Determine the [X, Y] coordinate at the center of the cell enclosing the given text.  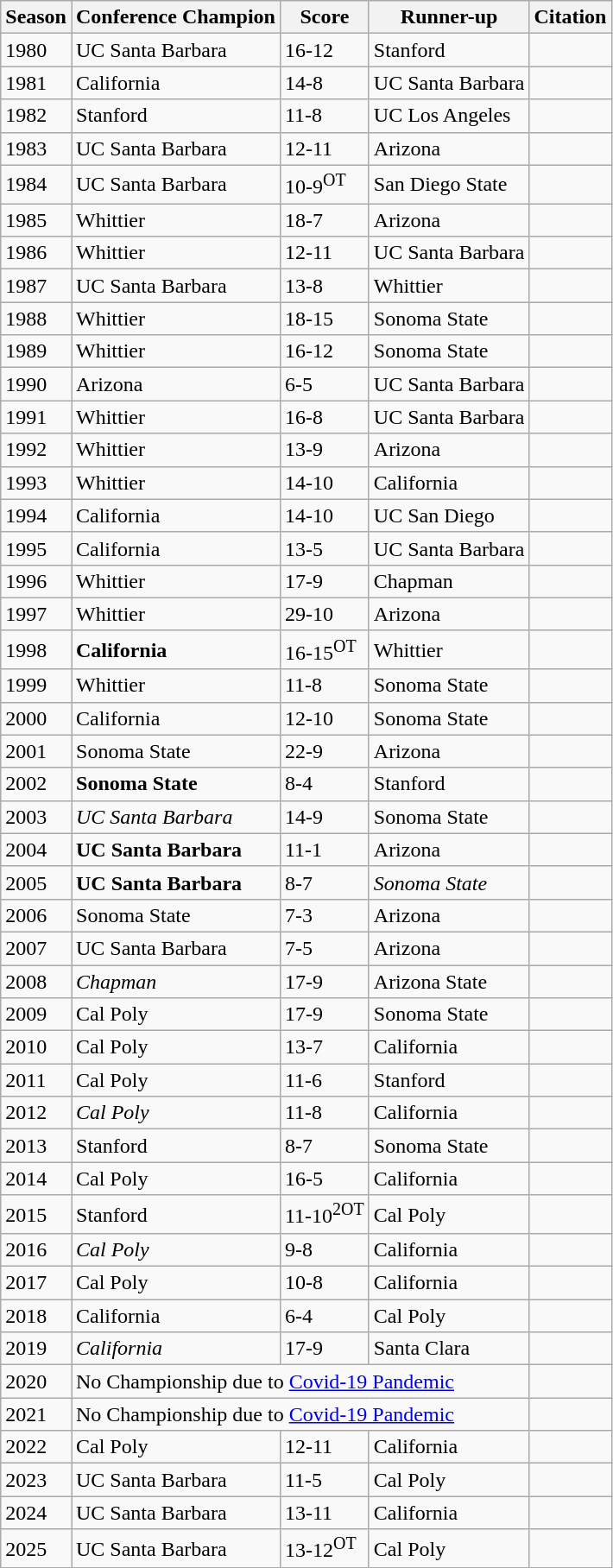
13-12OT [325, 1549]
1988 [36, 319]
1982 [36, 116]
1998 [36, 649]
13-5 [325, 548]
2011 [36, 1080]
2015 [36, 1214]
2022 [36, 1447]
2012 [36, 1113]
29-10 [325, 614]
2009 [36, 1015]
22-9 [325, 751]
2023 [36, 1480]
2024 [36, 1513]
2007 [36, 948]
1994 [36, 515]
1993 [36, 483]
Score [325, 17]
2004 [36, 850]
2021 [36, 1414]
2003 [36, 817]
2002 [36, 784]
8-4 [325, 784]
1986 [36, 253]
1980 [36, 50]
1987 [36, 286]
16-5 [325, 1179]
Season [36, 17]
16-8 [325, 417]
Conference Champion [175, 17]
1999 [36, 686]
6-4 [325, 1316]
UC San Diego [449, 515]
18-7 [325, 220]
San Diego State [449, 185]
13-9 [325, 450]
13-8 [325, 286]
18-15 [325, 319]
1983 [36, 149]
11-102OT [325, 1214]
6-5 [325, 384]
2025 [36, 1549]
2010 [36, 1047]
Citation [570, 17]
2019 [36, 1349]
2005 [36, 882]
14-8 [325, 83]
2013 [36, 1146]
14-9 [325, 817]
2018 [36, 1316]
13-11 [325, 1513]
1992 [36, 450]
1995 [36, 548]
Runner-up [449, 17]
1985 [36, 220]
9-8 [325, 1250]
1989 [36, 351]
2008 [36, 982]
2000 [36, 718]
16-15OT [325, 649]
11-1 [325, 850]
1981 [36, 83]
2001 [36, 751]
2017 [36, 1283]
1996 [36, 581]
7-3 [325, 915]
2006 [36, 915]
10-9OT [325, 185]
10-8 [325, 1283]
UC Los Angeles [449, 116]
Santa Clara [449, 1349]
1990 [36, 384]
2020 [36, 1381]
2014 [36, 1179]
Arizona State [449, 982]
1997 [36, 614]
12-10 [325, 718]
11-6 [325, 1080]
11-5 [325, 1480]
1984 [36, 185]
7-5 [325, 948]
1991 [36, 417]
13-7 [325, 1047]
2016 [36, 1250]
